Output the (x, y) coordinate of the center of the cell containing the given text.  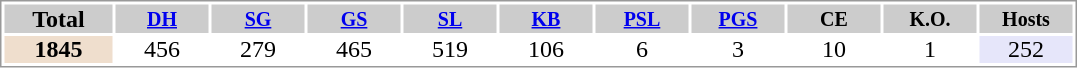
SG (258, 18)
456 (162, 50)
1845 (58, 50)
Hosts (1026, 18)
PSL (642, 18)
106 (546, 50)
GS (354, 18)
519 (450, 50)
252 (1026, 50)
3 (738, 50)
Total (58, 18)
DH (162, 18)
K.O. (930, 18)
PGS (738, 18)
CE (834, 18)
1 (930, 50)
465 (354, 50)
10 (834, 50)
6 (642, 50)
KB (546, 18)
279 (258, 50)
SL (450, 18)
